Capture the cell that displays the provided text and extract its (X, Y) central coordinate. 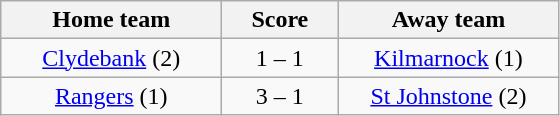
Kilmarnock (1) (448, 58)
St Johnstone (2) (448, 96)
Away team (448, 20)
Home team (112, 20)
Clydebank (2) (112, 58)
3 – 1 (280, 96)
Rangers (1) (112, 96)
Score (280, 20)
1 – 1 (280, 58)
